Identify which cell holds the provided text, then report its [X, Y] central coordinate. 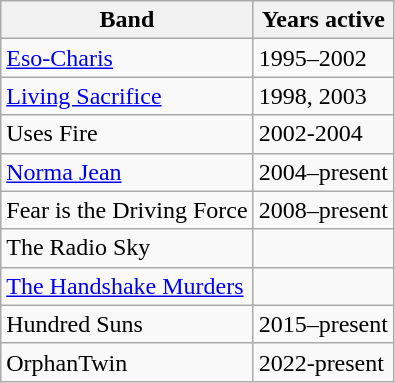
Eso-Charis [127, 58]
2008–present [323, 210]
Band [127, 20]
Fear is the Driving Force [127, 210]
Living Sacrifice [127, 96]
2015–present [323, 324]
2022-present [323, 362]
Norma Jean [127, 172]
Uses Fire [127, 134]
Years active [323, 20]
The Handshake Murders [127, 286]
2002-2004 [323, 134]
Hundred Suns [127, 324]
OrphanTwin [127, 362]
2004–present [323, 172]
1998, 2003 [323, 96]
The Radio Sky [127, 248]
1995–2002 [323, 58]
